Detect which cell encompasses the target text, then output its [x, y] center coordinate. 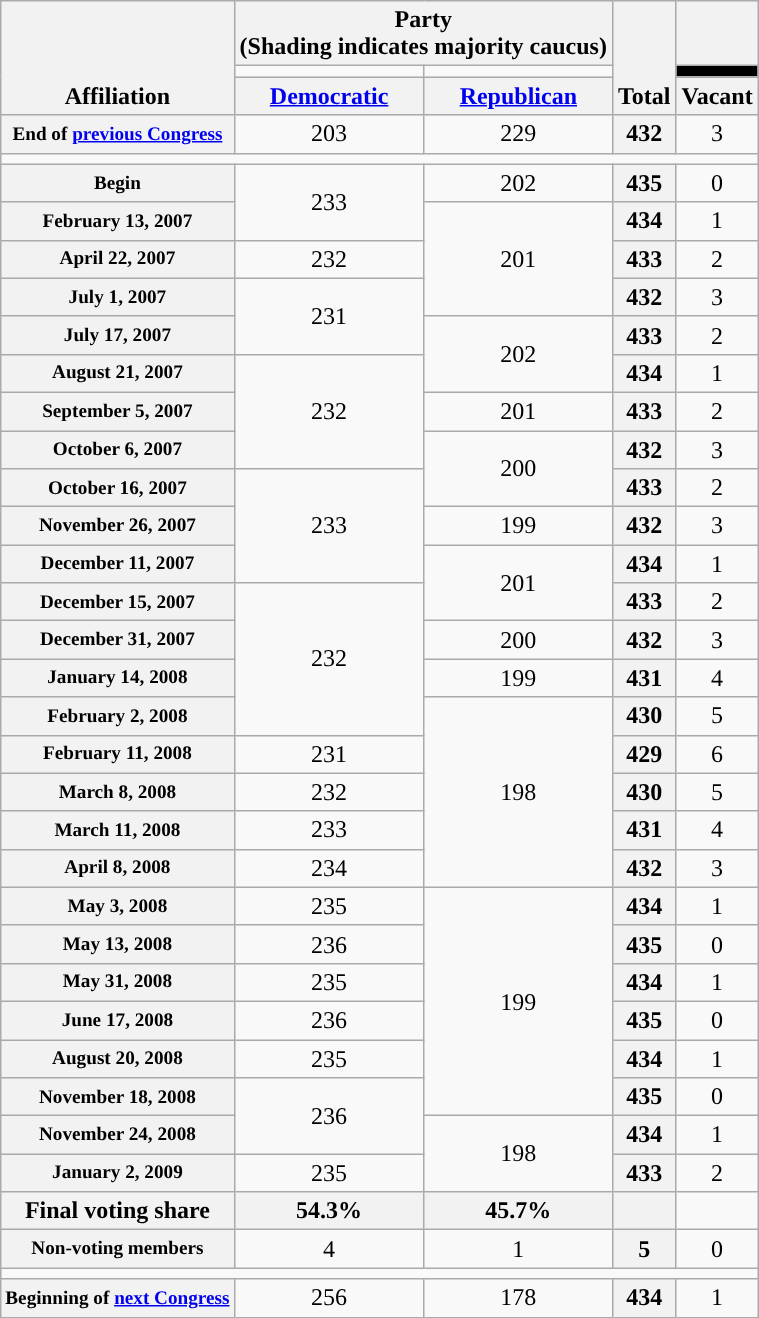
Republican [518, 96]
Non-voting members [118, 1249]
Vacant [717, 96]
234 [329, 868]
45.7% [518, 1211]
178 [518, 1298]
August 21, 2007 [118, 373]
February 2, 2008 [118, 716]
August 20, 2008 [118, 1059]
November 26, 2007 [118, 526]
November 24, 2008 [118, 1135]
Affiliation [118, 58]
March 8, 2008 [118, 792]
Beginning of next Congress [118, 1298]
March 11, 2008 [118, 830]
February 13, 2007 [118, 221]
May 3, 2008 [118, 906]
6 [717, 754]
54.3% [329, 1211]
November 18, 2008 [118, 1097]
Begin [118, 183]
January 2, 2009 [118, 1173]
229 [518, 134]
429 [644, 754]
Total [644, 58]
May 31, 2008 [118, 982]
December 15, 2007 [118, 602]
July 1, 2007 [118, 297]
April 8, 2008 [118, 868]
May 13, 2008 [118, 944]
October 16, 2007 [118, 488]
October 6, 2007 [118, 449]
203 [329, 134]
Final voting share [118, 1211]
End of previous Congress [118, 134]
December 11, 2007 [118, 564]
February 11, 2008 [118, 754]
January 14, 2008 [118, 678]
Party (Shading indicates majority caucus) [423, 34]
July 17, 2007 [118, 335]
September 5, 2007 [118, 411]
256 [329, 1298]
December 31, 2007 [118, 640]
June 17, 2008 [118, 1020]
Democratic [329, 96]
April 22, 2007 [118, 259]
